Determine the (x, y) coordinate at the center of the cell enclosing the given text.  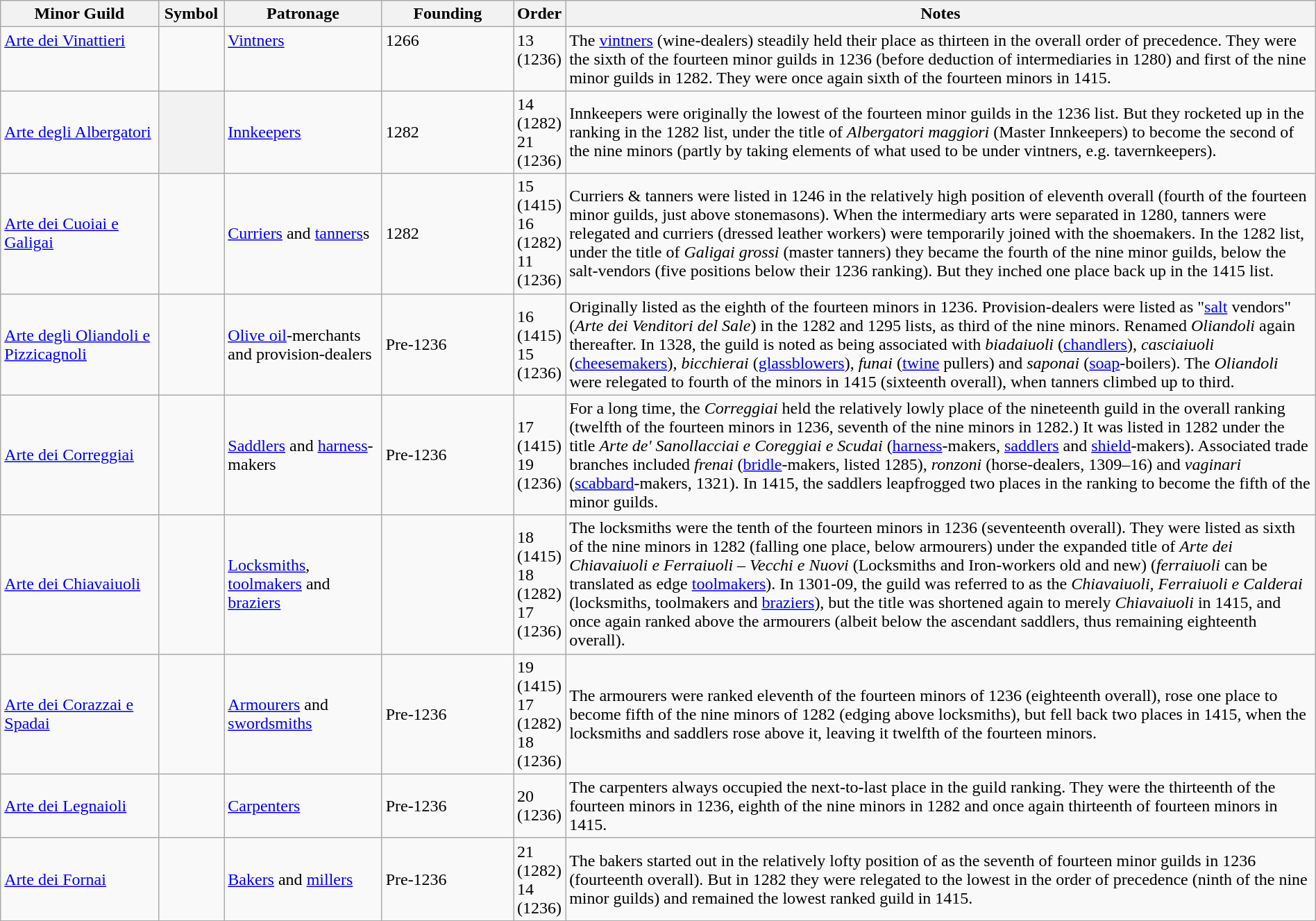
18 (1415) 18 (1282) 17 (1236) (540, 584)
Arte dei Fornai (79, 879)
Arte degli Oliandoli e Pizzicagnoli (79, 344)
16 (1415) 15 (1236) (540, 344)
Saddlers and harness-makers (303, 455)
Arte dei Legnaioli (79, 806)
Arte dei Chiavaiuoli (79, 584)
19 (1415) 17 (1282) 18 (1236) (540, 713)
Carpenters (303, 806)
Curriers and tannerss (303, 233)
Arte dei Cuoiai e Galigai (79, 233)
Minor Guild (79, 14)
Olive oil-merchants and provision-dealers (303, 344)
13 (1236) (540, 59)
Arte degli Albergatori (79, 132)
1266 (447, 59)
21 (1282) 14 (1236) (540, 879)
Notes (941, 14)
Symbol (192, 14)
15 (1415) 16 (1282) 11 (1236) (540, 233)
14 (1282) 21 (1236) (540, 132)
Founding (447, 14)
Armourers and swordsmiths (303, 713)
Locksmiths, toolmakers and braziers (303, 584)
Innkeepers (303, 132)
Patronage (303, 14)
20 (1236) (540, 806)
Vintners (303, 59)
Arte dei Corazzai e Spadai (79, 713)
Bakers and millers (303, 879)
Arte dei Correggiai (79, 455)
Order (540, 14)
17 (1415) 19 (1236) (540, 455)
Arte dei Vinattieri (79, 59)
